For the text-containing cell, return its midpoint in [X, Y] coordinate format. 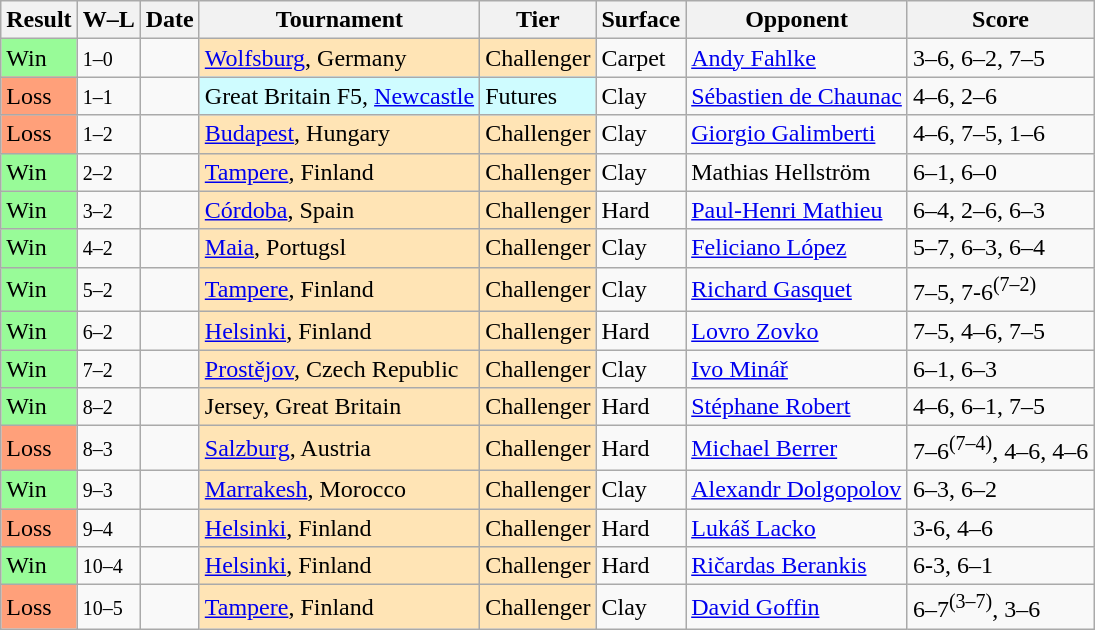
Opponent [797, 20]
4–6, 7–5, 1–6 [1000, 134]
6-3, 6–1 [1000, 566]
David Goffin [797, 608]
7–6(7–4), 4–6, 4–6 [1000, 448]
6–1, 6–3 [1000, 369]
Stéphane Robert [797, 407]
Marrakesh, Morocco [339, 489]
Tournament [339, 20]
Carpet [641, 58]
3-6, 4–6 [1000, 528]
Paul-Henri Mathieu [797, 210]
Budapest, Hungary [339, 134]
Michael Berrer [797, 448]
6–7(3–7), 3–6 [1000, 608]
Sébastien de Chaunac [797, 96]
Maia, Portugsl [339, 248]
6–4, 2–6, 6–3 [1000, 210]
Alexandr Dolgopolov [797, 489]
Prostějov, Czech Republic [339, 369]
Giorgio Galimberti [797, 134]
6–3, 6–2 [1000, 489]
8–2 [108, 407]
Andy Fahlke [797, 58]
6–1, 6–0 [1000, 172]
Surface [641, 20]
9–4 [108, 528]
Ričardas Berankis [797, 566]
Futures [538, 96]
10–5 [108, 608]
9–3 [108, 489]
2–2 [108, 172]
10–4 [108, 566]
Result [39, 20]
6–2 [108, 331]
Great Britain F5, Newcastle [339, 96]
3–6, 6–2, 7–5 [1000, 58]
4–6, 6–1, 7–5 [1000, 407]
W–L [108, 20]
Lukáš Lacko [797, 528]
1–2 [108, 134]
7–2 [108, 369]
5–7, 6–3, 6–4 [1000, 248]
Wolfsburg, Germany [339, 58]
4–6, 2–6 [1000, 96]
Córdoba, Spain [339, 210]
Jersey, Great Britain [339, 407]
4–2 [108, 248]
Date [170, 20]
1–1 [108, 96]
Mathias Hellström [797, 172]
3–2 [108, 210]
Tier [538, 20]
Lovro Zovko [797, 331]
Feliciano López [797, 248]
8–3 [108, 448]
5–2 [108, 290]
7–5, 4–6, 7–5 [1000, 331]
1–0 [108, 58]
Richard Gasquet [797, 290]
7–5, 7-6(7–2) [1000, 290]
Score [1000, 20]
Salzburg, Austria [339, 448]
Ivo Minář [797, 369]
